Search for the cell housing the specified text and yield its (x, y) center coordinate. 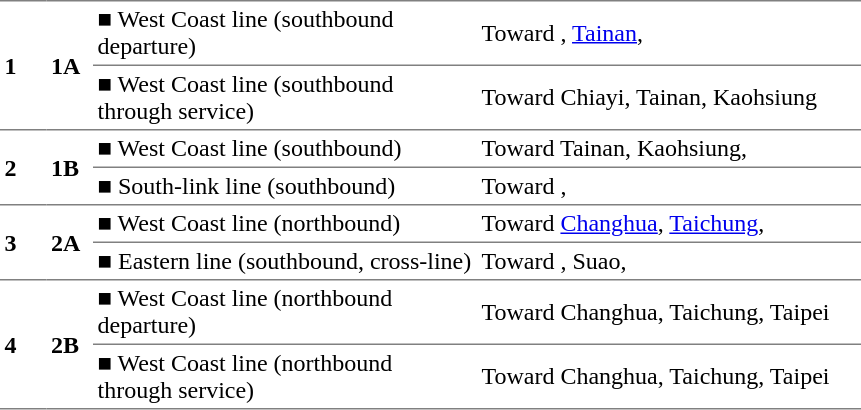
1 (23, 65)
3 (23, 244)
2A (69, 244)
Toward , Tainan, (669, 33)
Toward Chiayi, Tainan, Kaohsiung (669, 98)
■ Eastern line (southbound, cross-line) (285, 262)
Toward , (669, 187)
4 (23, 344)
■ West Coast line (northbound) (285, 225)
■ West Coast line (southbound departure) (285, 33)
■ West Coast line (northbound through service) (285, 377)
1B (69, 168)
■ West Coast line (northbound departure) (285, 312)
■ West Coast line (southbound through service) (285, 98)
Toward , Suao, (669, 262)
2B (69, 344)
Toward Changhua, Taichung, (669, 225)
■ South-link line (southbound) (285, 187)
Toward Tainan, Kaohsiung, (669, 149)
1A (69, 65)
2 (23, 168)
■ West Coast line (southbound) (285, 149)
